Determine the (x, y) coordinate at the center of the cell enclosing the given text.  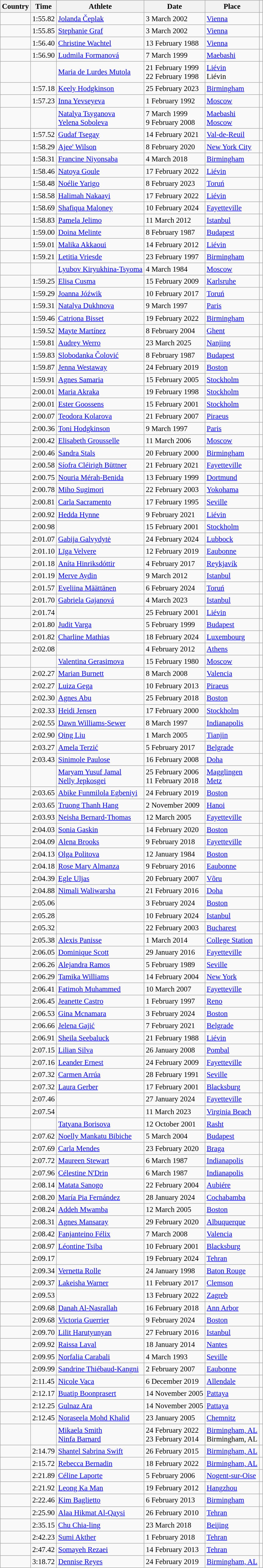
2:01.07 (44, 539)
Sheila Seebaluck (100, 1038)
2:00.75 (44, 478)
Matata Sanogo (100, 1185)
Valentina Gerasimova (100, 662)
Sonia Gaskin (100, 830)
Maria Akraka (100, 392)
Sandrine Thiébaud-Kangni (100, 1369)
2:01.80 (44, 625)
Yokohama (232, 490)
Judit Varga (100, 625)
1:59.25 (44, 281)
Norfalia Carabali (100, 1357)
Ghent (232, 331)
2:02.08 (44, 649)
19 February 1998 (174, 392)
Eveliina Määttänen (100, 588)
2:04.13 (44, 854)
2:01.70 (44, 600)
Athens (232, 649)
Nicole Vaca (100, 1381)
Maria de Lurdes Mutola (100, 72)
Catriona Bisset (100, 318)
6 February 2013 (174, 1501)
2:06.26 (44, 964)
Võru (232, 879)
Bucharest (232, 928)
17 February 2001 (174, 1087)
25 February 2006 11 February 2018 (174, 776)
2:08.42 (44, 1234)
25 February 2001 (174, 612)
Leong Ka Man (100, 1488)
23 January 2005 (174, 1418)
4 March 1984 (174, 269)
Chu Chia-ling (100, 1525)
Gabriela Gajanová (100, 600)
Nouria Mérah-Benida (100, 478)
Laura Gerber (100, 1087)
1:58.31 (44, 159)
Léontine Tsiba (100, 1247)
2:14.79 (44, 1451)
2:06.05 (44, 952)
2:21.92 (44, 1488)
2:03.27 (44, 747)
22 February 2004 (174, 1185)
8 February 2004 (174, 331)
5 February 1989 (174, 964)
2:01.57 (44, 588)
2:05.06 (44, 903)
9 February 2024 (174, 1320)
2:09.53 (44, 1295)
College Station (232, 940)
Maebashi Moscow (232, 118)
2:25.90 (44, 1513)
Sandra Stals (100, 453)
27 February 2016 (174, 1332)
5 March 2004 (174, 1136)
Noélie Yarigo (100, 184)
10 February 2017 (174, 294)
2:04.18 (44, 866)
Alejandra Ramos (100, 964)
23 March 2018 (174, 1525)
Merve Aydin (100, 576)
Olga Politova (100, 854)
2:07.16 (44, 1063)
3:18.72 (44, 1562)
14 February 2013 (174, 1549)
Natalya Dukhnova (100, 306)
Rebecca Bernadin (100, 1464)
Ann Arbor (232, 1308)
24 February 2009 (174, 1063)
9 February 2021 (174, 515)
26 February 2010 (174, 1513)
13 February 1988 (174, 43)
2:04.03 (44, 830)
21 February 2021 (174, 465)
Addeh Mwamba (100, 1210)
Clemson (232, 1283)
13 February 2022 (174, 1295)
Lilit Harutyunyan (100, 1332)
Egle Uljas (100, 879)
Hanoi (232, 805)
Noelly Mankatu Bibiche (100, 1136)
1:58.58 (44, 196)
14 February 2020 (174, 830)
2:06.53 (44, 1013)
2:07.72 (44, 1161)
10 March 2007 (174, 989)
Zagreb (232, 1295)
2:00.07 (44, 416)
1:58.69 (44, 208)
Victoria Guerrier (100, 1320)
2:09.34 (44, 1271)
Dawn Williams-Sewer (100, 723)
Buatip Boonprasert (100, 1394)
14 February 2021 (174, 134)
1:59.91 (44, 380)
Stephanie Graf (100, 31)
Lubbock (232, 539)
Agnes Samaria (100, 380)
Date (174, 7)
2:06.41 (44, 989)
Elisa Cusma (100, 281)
21 February 2016 (174, 891)
Shantel Sabrina Swift (100, 1451)
21 February 199922 February 1998 (174, 72)
Halimah Nakaayi (100, 196)
2:09.95 (44, 1357)
1 February 2018 (174, 1537)
10 February 2013 (174, 686)
1:55.82 (44, 19)
Doina Melinte (100, 232)
2:06.29 (44, 977)
1:58.48 (44, 184)
Jolanda Čeplak (100, 19)
Danah Al-Nasrallah (100, 1308)
Braga (232, 1148)
Lyubov Kiryukhina-Tsyoma (100, 269)
11 March 2006 (174, 441)
20 February 2007 (174, 879)
Val-de-Reuil (232, 134)
2:04.09 (44, 842)
2:00.78 (44, 490)
2:02.55 (44, 723)
18 February 2022 (174, 1464)
Christine Wachtel (100, 43)
Jenna Westaway (100, 367)
1:57.23 (44, 101)
23 March 2025 (174, 343)
8 March 2008 (174, 674)
Maureen Stewart (100, 1161)
Dennise Reyes (100, 1562)
2:00.36 (44, 429)
2:06.91 (44, 1038)
24 January 1998 (174, 1271)
6 February 2024 (174, 588)
Inna Yevseyeva (100, 101)
2:09.37 (44, 1283)
Sinimole Paulose (100, 760)
2:47.42 (44, 1549)
Albuquerque (232, 1222)
Magglingen Metz (232, 776)
17 February 2000 (174, 710)
Cochabamba (232, 1197)
2:00.81 (44, 502)
Céline Laporte (100, 1476)
2:06.66 (44, 1026)
1:59.29 (44, 294)
1:56.90 (44, 55)
Virginia Beach (232, 1112)
25 February 2018 (174, 698)
2 February 2007 (174, 1369)
4 March 2018 (174, 159)
Luiza Gega (100, 686)
Ajee' Wilson (100, 147)
2:09.17 (44, 1259)
2:01.10 (44, 551)
16 February 2018 (174, 1308)
Shafiqua Maloney (100, 208)
Karlsruhe (232, 281)
Fatimoh Muhammed (100, 989)
1:59.46 (44, 318)
Amela Terzić (100, 747)
2:04.39 (44, 879)
Alexis Panisse (100, 940)
Country (16, 7)
Raissa Laval (100, 1344)
Vernetta Rolle (100, 1271)
2:02.90 (44, 735)
19 February 2022 (174, 318)
27 January 2024 (174, 1099)
Sumi Akther (100, 1537)
Reykjavík (232, 563)
Carla Mendes (100, 1148)
Tamika Williams (100, 977)
2:09.70 (44, 1332)
11 March 2023 (174, 1112)
Carmen Arrúa (100, 1075)
4 February 2012 (174, 649)
Audrey Werro (100, 343)
16 February 2008 (174, 760)
Malika Akkaoui (100, 245)
Noraseela Mohd Khalid (100, 1418)
2:21.89 (44, 1476)
2:05.38 (44, 940)
1:59.87 (44, 367)
1 March 2014 (174, 940)
Charline Mathias (100, 637)
2:02.33 (44, 710)
7 February 2021 (174, 1026)
Reno (232, 1001)
Place (232, 7)
Pamela Jelimo (100, 220)
Heidi Jensen (100, 710)
Rasht (232, 1124)
20 February 2000 (174, 453)
14 February 2012 (174, 245)
1:56.40 (44, 43)
Elisabeth Grousselle (100, 441)
1:57.52 (44, 134)
8 March 1997 (174, 723)
14 February 2004 (174, 977)
8 February 2020 (174, 147)
2:07.46 (44, 1099)
Fanjanteino Félix (100, 1234)
Leander Ernest (100, 1063)
2:08.97 (44, 1247)
New York City (232, 147)
2:00.46 (44, 453)
Pombal (232, 1050)
21 February 2007 (174, 416)
Abike Funmilola Egbeniyi (100, 793)
2:03.43 (44, 760)
9 February 2016 (174, 866)
2:05.32 (44, 928)
2:09.92 (44, 1344)
4 March 1993 (174, 1357)
Dortmund (232, 478)
Célestine N'Drin (100, 1173)
24 February 2024 (174, 539)
2:01.74 (44, 612)
2:07.96 (44, 1173)
Carla Sacramento (100, 502)
2:12.45 (44, 1418)
2:08.24 (44, 1210)
Joanna Jóźwik (100, 294)
Baton Rouge (232, 1271)
Gulnaz Ara (100, 1406)
Teodora Kolarova (100, 416)
Síofra Cléirigh Büttner (100, 465)
2:01.19 (44, 576)
Agnes Abu (100, 698)
5 February 2006 (174, 1476)
Jeanette Castro (100, 1001)
2:06.45 (44, 1001)
2:07.15 (44, 1050)
Slobodanka Čolović (100, 355)
2:03.93 (44, 817)
1 March 2005 (174, 735)
New York (232, 977)
Keely Hodgkinson (100, 89)
10 February 2001 (174, 1247)
Toni Hodgkinson (100, 429)
Luxembourg (232, 637)
2:01.18 (44, 563)
Alaa Hikmat Al-Qaysi (100, 1513)
1:59.01 (44, 245)
9 March 2012 (174, 576)
Francine Niyonsaba (100, 159)
2:01.82 (44, 637)
Nanjing (232, 343)
1 February 1992 (174, 101)
28 January 2024 (174, 1197)
Kim Baglietto (100, 1501)
Truong Thanh Hang (100, 805)
Miho Sugimori (100, 490)
2:05.28 (44, 916)
Liévin Liévin (232, 72)
Gudaf Tsegay (100, 134)
1:55.85 (44, 31)
2:12.25 (44, 1406)
Natalya Tsyganova Yelena Soboleva (100, 118)
7 March 1999 9 February 2008 (174, 118)
2:00.98 (44, 527)
21 February 1988 (174, 1038)
1:58.46 (44, 171)
Maebashi (232, 55)
29 January 2016 (174, 952)
2:35.15 (44, 1525)
23 February 1997 (174, 257)
4 March 2023 (174, 600)
2:08.31 (44, 1222)
17 February 1995 (174, 502)
12 October 2001 (174, 1124)
2:07.69 (44, 1148)
25 February 2023 (174, 89)
2:11.45 (44, 1381)
1:59.81 (44, 343)
Birmingham, AL Birmingham, AL (232, 1435)
2:00.92 (44, 515)
2:00.42 (44, 441)
1:59.83 (44, 355)
2:00.58 (44, 465)
15 February 2009 (174, 281)
Lakeisha Warner (100, 1283)
1:58.29 (44, 147)
2:08.20 (44, 1197)
7 March 1999 (174, 55)
12 February 2019 (174, 551)
11 February 2017 (174, 1283)
1:59.21 (44, 257)
6 December 2019 (174, 1381)
Time (44, 7)
4 February 2017 (174, 563)
Hedda Hynne (100, 515)
Nimali Waliwarsha (100, 891)
2:22.46 (44, 1501)
Aubiére (232, 1185)
Aníta Hinriksdóttir (100, 563)
Mayte Martínez (100, 331)
1 February 1997 (174, 1001)
18 January 2014 (174, 1344)
Līga Velvere (100, 551)
2:07.62 (44, 1136)
Natoya Goule (100, 171)
2:15.72 (44, 1464)
Alena Brooks (100, 842)
2:02.30 (44, 698)
Jelena Gajić (100, 1026)
7 March 2008 (174, 1234)
Beijing (232, 1525)
23 February 2020 (174, 1148)
29 February 2020 (174, 1222)
2:07.54 (44, 1112)
15 February 2005 (174, 380)
1:59.00 (44, 232)
Somayeh Rezaei (100, 1549)
18 February 2024 (174, 637)
24 February 202223 February 2014 (174, 1435)
Marian Burnett (100, 674)
26 January 2008 (174, 1050)
28 February 1991 (174, 1075)
Allendale (232, 1381)
Tatyana Borisova (100, 1124)
1:57.18 (44, 89)
Gabija Galvydytė (100, 539)
María Pia Fernández (100, 1197)
19 February 2012 (174, 1488)
Chemnitz (232, 1418)
Tianjin (232, 735)
Letitia Vriesde (100, 257)
11 March 2012 (174, 220)
13 February 1999 (174, 478)
19 February 2024 (174, 1259)
1:59.31 (44, 306)
2 November 2009 (174, 805)
9 February 2018 (174, 842)
Rose Mary Almanza (100, 866)
Qing Liu (100, 735)
Gina Mcnamara (100, 1013)
Hangzhou (232, 1488)
8 February 2023 (174, 184)
Dominique Scott (100, 952)
5 February 2017 (174, 747)
26 February 2015 (174, 1451)
2:09.99 (44, 1369)
Lilian Silva (100, 1050)
2:12.17 (44, 1394)
2:08.14 (44, 1185)
12 January 1984 (174, 854)
Nogent-sur-Oise (232, 1476)
Nantes (232, 1344)
Athlete (100, 7)
Neisha Bernard-Thomas (100, 817)
Agnes Mansaray (100, 1222)
Ludmila Formanová (100, 55)
2:04.88 (44, 891)
5 February 1999 (174, 625)
2:42.23 (44, 1537)
15 February 1980 (174, 662)
Ester Goossens (100, 404)
1:59.52 (44, 331)
Mikaela SmithNinfa Barnard (100, 1435)
1:58.83 (44, 220)
Maryam Yusuf Jamal Nelly Jepkosgei (100, 776)
